Extract the [X, Y] coordinate from the center of the cell holding the provided text.  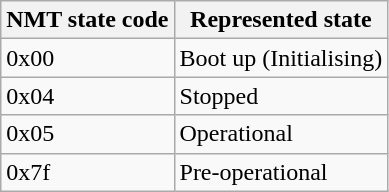
Boot up (Initialising) [281, 58]
0x04 [88, 96]
Represented state [281, 20]
Pre-operational [281, 172]
0x05 [88, 134]
0x00 [88, 58]
Stopped [281, 96]
Operational [281, 134]
NMT state code [88, 20]
0x7f [88, 172]
